Pinpoint the cell where the given text exists, returning its (X, Y) midpoint coordinate. 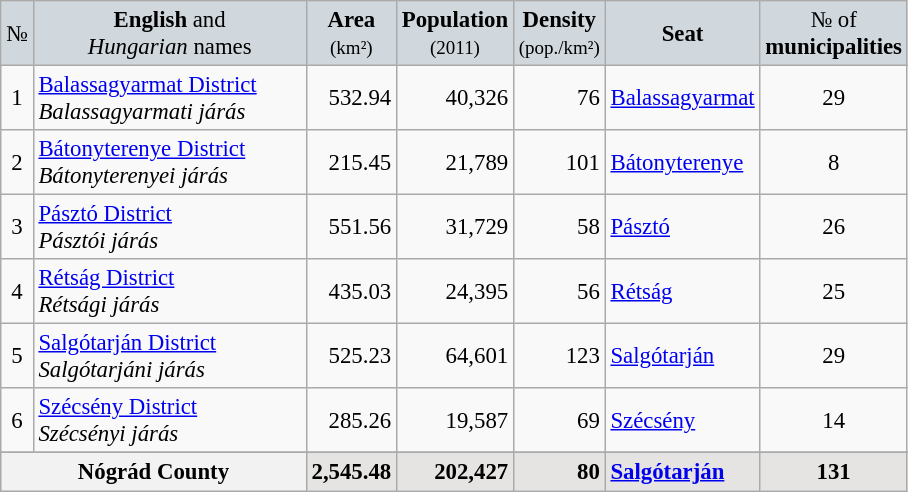
Salgótarján District Salgótarjáni járás (170, 356)
Nógrád County (154, 472)
525.23 (351, 356)
551.56 (351, 228)
Area (km²) (351, 34)
4 (17, 292)
285.26 (351, 420)
202,427 (456, 472)
English andHungarian names (170, 34)
Bátonyterenye District Bátonyterenyei járás (170, 162)
8 (834, 162)
532.94 (351, 98)
215.45 (351, 162)
6 (17, 420)
Population (2011) (456, 34)
Rétság (682, 292)
5 (17, 356)
Balassagyarmat District Balassagyarmati járás (170, 98)
69 (559, 420)
Rétság District Rétsági járás (170, 292)
2,545.48 (351, 472)
Seat (682, 34)
19,587 (456, 420)
101 (559, 162)
24,395 (456, 292)
131 (834, 472)
21,789 (456, 162)
31,729 (456, 228)
56 (559, 292)
80 (559, 472)
435.03 (351, 292)
25 (834, 292)
№ (17, 34)
Szécsény District Szécsényi járás (170, 420)
40,326 (456, 98)
123 (559, 356)
Pásztó (682, 228)
№ ofmunicipalities (834, 34)
76 (559, 98)
3 (17, 228)
2 (17, 162)
Bátonyterenye (682, 162)
64,601 (456, 356)
14 (834, 420)
1 (17, 98)
Balassagyarmat (682, 98)
Szécsény (682, 420)
26 (834, 228)
58 (559, 228)
Density (pop./km²) (559, 34)
Pásztó District Pásztói járás (170, 228)
